Find where the given text appears and provide that cell's center as [x, y] coordinate. 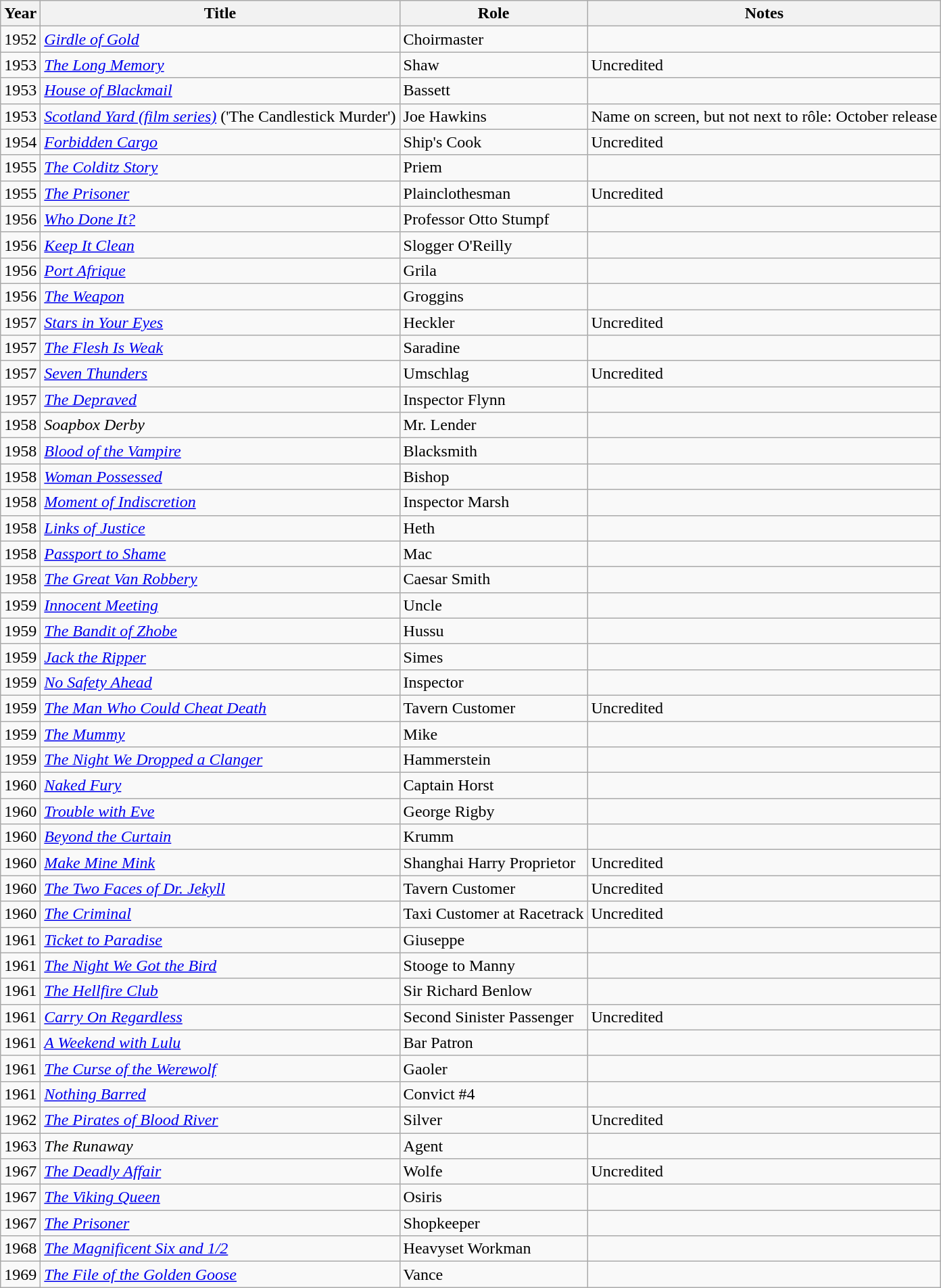
Blood of the Vampire [220, 451]
Links of Justice [220, 528]
Inspector Flynn [493, 400]
Sir Richard Benlow [493, 991]
Ticket to Paradise [220, 940]
Role [493, 14]
Girdle of Gold [220, 39]
Blacksmith [493, 451]
Priem [493, 168]
Hussu [493, 631]
Scotland Yard (film series) ('The Candlestick Murder') [220, 116]
Mr. Lender [493, 425]
Uncle [493, 605]
1954 [20, 142]
Bishop [493, 477]
Gaoler [493, 1068]
Notes [764, 14]
Innocent Meeting [220, 605]
The Long Memory [220, 65]
The Criminal [220, 914]
Heckler [493, 323]
Inspector Marsh [493, 502]
Hammerstein [493, 760]
The Two Faces of Dr. Jekyll [220, 888]
The Weapon [220, 296]
1962 [20, 1120]
Seven Thunders [220, 374]
No Safety Ahead [220, 682]
The Colditz Story [220, 168]
Caesar Smith [493, 579]
Plainclothesman [493, 193]
Jack the Ripper [220, 657]
Mac [493, 554]
The Mummy [220, 734]
Second Sinister Passenger [493, 1017]
Title [220, 14]
Bassett [493, 91]
The Curse of the Werewolf [220, 1068]
Beyond the Curtain [220, 837]
The Man Who Could Cheat Death [220, 708]
Year [20, 14]
1952 [20, 39]
Convict #4 [493, 1094]
Shaw [493, 65]
Port Afrique [220, 270]
Heavyset Workman [493, 1249]
Umschlag [493, 374]
Joe Hawkins [493, 116]
Stars in Your Eyes [220, 323]
1969 [20, 1274]
Who Done It? [220, 219]
The Runaway [220, 1146]
Simes [493, 657]
Mike [493, 734]
George Rigby [493, 811]
Krumm [493, 837]
The Great Van Robbery [220, 579]
The Depraved [220, 400]
Stooge to Manny [493, 965]
Shanghai Harry Proprietor [493, 863]
1963 [20, 1146]
Shopkeeper [493, 1223]
Naked Fury [220, 786]
Inspector [493, 682]
Saradine [493, 348]
The File of the Golden Goose [220, 1274]
House of Blackmail [220, 91]
Soapbox Derby [220, 425]
Forbidden Cargo [220, 142]
Nothing Barred [220, 1094]
Vance [493, 1274]
Grila [493, 270]
Silver [493, 1120]
1968 [20, 1249]
The Flesh Is Weak [220, 348]
Bar Patron [493, 1043]
The Night We Dropped a Clanger [220, 760]
Heth [493, 528]
Giuseppe [493, 940]
Agent [493, 1146]
Moment of Indiscretion [220, 502]
The Hellfire Club [220, 991]
Woman Possessed [220, 477]
Professor Otto Stumpf [493, 219]
Taxi Customer at Racetrack [493, 914]
Carry On Regardless [220, 1017]
Keep It Clean [220, 245]
Slogger O'Reilly [493, 245]
The Pirates of Blood River [220, 1120]
A Weekend with Lulu [220, 1043]
The Magnificent Six and 1/2 [220, 1249]
Name on screen, but not next to rôle: October release [764, 116]
Captain Horst [493, 786]
The Viking Queen [220, 1197]
Choirmaster [493, 39]
The Deadly Affair [220, 1172]
Make Mine Mink [220, 863]
Trouble with Eve [220, 811]
Wolfe [493, 1172]
The Night We Got the Bird [220, 965]
Ship's Cook [493, 142]
Passport to Shame [220, 554]
The Bandit of Zhobe [220, 631]
Osiris [493, 1197]
Groggins [493, 296]
